Find where the given text appears and provide that cell's center as (x, y) coordinate. 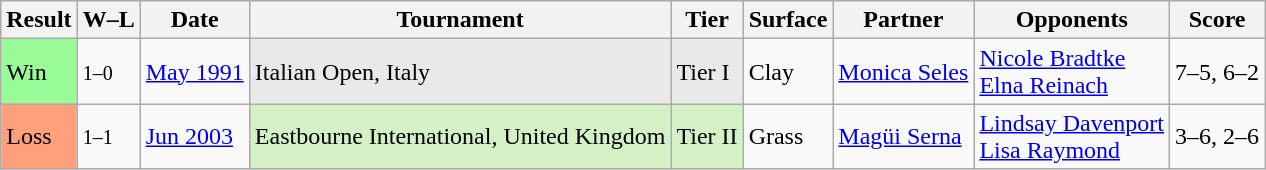
Tournament (460, 20)
Monica Seles (904, 72)
7–5, 6–2 (1218, 72)
3–6, 2–6 (1218, 136)
1–0 (108, 72)
Opponents (1072, 20)
Result (39, 20)
Score (1218, 20)
Lindsay Davenport Lisa Raymond (1072, 136)
Tier II (707, 136)
Italian Open, Italy (460, 72)
Jun 2003 (194, 136)
Loss (39, 136)
Win (39, 72)
Date (194, 20)
Tier I (707, 72)
W–L (108, 20)
Surface (788, 20)
Tier (707, 20)
Eastbourne International, United Kingdom (460, 136)
Grass (788, 136)
Clay (788, 72)
Nicole Bradtke Elna Reinach (1072, 72)
Partner (904, 20)
1–1 (108, 136)
May 1991 (194, 72)
Magüi Serna (904, 136)
